Return the [x, y] coordinate for the center point of the cell that contains the specified text.  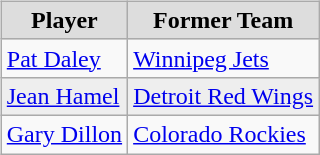
Player [64, 20]
Pat Daley [64, 58]
Winnipeg Jets [224, 58]
Gary Dillon [64, 134]
Colorado Rockies [224, 134]
Former Team [224, 20]
Detroit Red Wings [224, 96]
Jean Hamel [64, 96]
